Identify which cell holds the provided text, then report its (x, y) central coordinate. 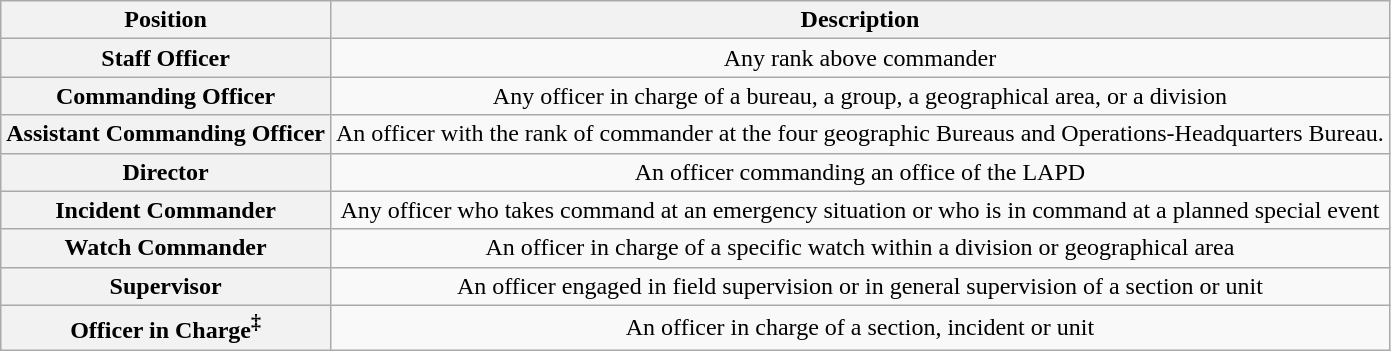
Assistant Commanding Officer (166, 134)
Position (166, 20)
Any rank above commander (860, 58)
An officer in charge of a section, incident or unit (860, 328)
Commanding Officer (166, 96)
Description (860, 20)
An officer with the rank of commander at the four geographic Bureaus and Operations-Headquarters Bureau. (860, 134)
An officer commanding an office of the LAPD (860, 172)
An officer engaged in field supervision or in general supervision of a section or unit (860, 286)
Supervisor (166, 286)
Watch Commander (166, 248)
Incident Commander (166, 210)
Any officer in charge of a bureau, a group, a geographical area, or a division (860, 96)
Staff Officer (166, 58)
Any officer who takes command at an emergency situation or who is in command at a planned special event (860, 210)
Director (166, 172)
An officer in charge of a specific watch within a division or geographical area (860, 248)
Officer in Charge‡ (166, 328)
